Search for the cell housing the specified text and yield its [X, Y] center coordinate. 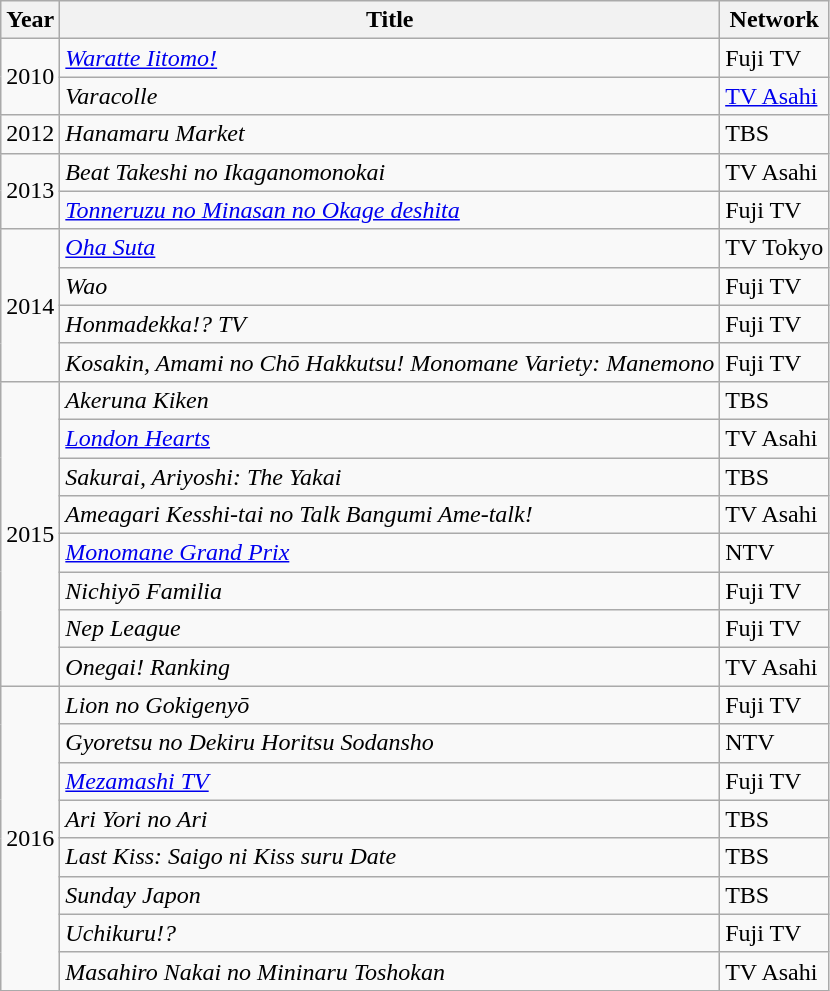
2010 [30, 77]
Mezamashi TV [390, 781]
Kosakin, Amami no Chō Hakkutsu! Monomane Variety: Manemono [390, 362]
Ari Yori no Ari [390, 819]
Wao [390, 286]
Gyoretsu no Dekiru Horitsu Sodansho [390, 743]
2015 [30, 533]
2014 [30, 305]
Year [30, 20]
2012 [30, 134]
Beat Takeshi no Ikaganomonokai [390, 172]
Uchikuru!? [390, 933]
Network [774, 20]
Lion no Gokigenyō [390, 705]
Title [390, 20]
2016 [30, 838]
Sakurai, Ariyoshi: The Yakai [390, 477]
Akeruna Kiken [390, 400]
2013 [30, 191]
Nep League [390, 629]
London Hearts [390, 438]
Nichiyō Familia [390, 591]
Masahiro Nakai no Mininaru Toshokan [390, 971]
Tonneruzu no Minasan no Okage deshita [390, 210]
TV Tokyo [774, 248]
Sunday Japon [390, 895]
Waratte Iitomo! [390, 58]
Ameagari Kesshi-tai no Talk Bangumi Ame-talk! [390, 515]
Last Kiss: Saigo ni Kiss suru Date [390, 857]
Oha Suta [390, 248]
Onegai! Ranking [390, 667]
Honmadekka!? TV [390, 324]
Monomane Grand Prix [390, 553]
Hanamaru Market [390, 134]
Varacolle [390, 96]
